Search for the cell housing the specified text and yield its (x, y) center coordinate. 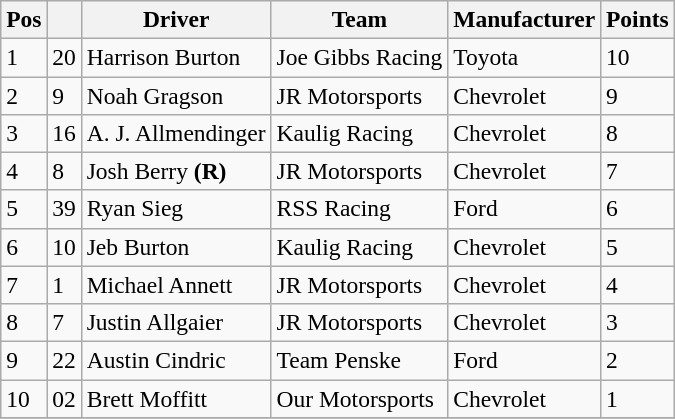
Our Motorsports (360, 398)
Team (360, 19)
Toyota (524, 57)
22 (64, 360)
RSS Racing (360, 209)
Austin Cindric (176, 360)
Manufacturer (524, 19)
Jeb Burton (176, 247)
Pos (24, 19)
Josh Berry (R) (176, 171)
Joe Gibbs Racing (360, 57)
Justin Allgaier (176, 322)
16 (64, 133)
Ryan Sieg (176, 209)
Team Penske (360, 360)
Brett Moffitt (176, 398)
20 (64, 57)
Michael Annett (176, 285)
02 (64, 398)
Driver (176, 19)
39 (64, 209)
Noah Gragson (176, 95)
Points (638, 19)
Harrison Burton (176, 57)
A. J. Allmendinger (176, 133)
